Determine the (X, Y) coordinate at the center of the cell enclosing the given text.  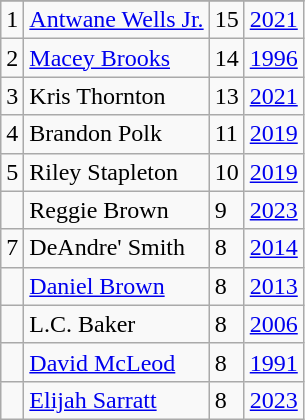
10 (226, 172)
2006 (274, 324)
Antwane Wells Jr. (116, 20)
13 (226, 96)
1 (12, 20)
4 (12, 134)
Riley Stapleton (116, 172)
1996 (274, 58)
9 (226, 210)
2013 (274, 286)
Brandon Polk (116, 134)
11 (226, 134)
14 (226, 58)
1991 (274, 362)
Kris Thornton (116, 96)
2014 (274, 248)
3 (12, 96)
L.C. Baker (116, 324)
Macey Brooks (116, 58)
5 (12, 172)
Reggie Brown (116, 210)
2 (12, 58)
David McLeod (116, 362)
15 (226, 20)
DeAndre' Smith (116, 248)
7 (12, 248)
Elijah Sarratt (116, 400)
Daniel Brown (116, 286)
